Search for the cell housing the specified text and yield its [x, y] center coordinate. 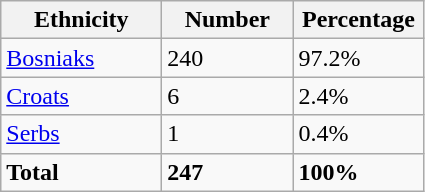
Bosniaks [82, 58]
Number [228, 20]
0.4% [358, 134]
Serbs [82, 134]
247 [228, 172]
6 [228, 96]
Total [82, 172]
100% [358, 172]
Percentage [358, 20]
97.2% [358, 58]
1 [228, 134]
Croats [82, 96]
2.4% [358, 96]
240 [228, 58]
Ethnicity [82, 20]
